For the text-containing cell, return its midpoint in (x, y) coordinate format. 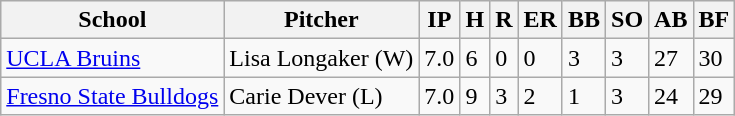
AB (671, 20)
24 (671, 96)
School (112, 20)
IP (440, 20)
Pitcher (322, 20)
SO (628, 20)
UCLA Bruins (112, 58)
27 (671, 58)
Fresno State Bulldogs (112, 96)
30 (714, 58)
R (504, 20)
1 (584, 96)
9 (475, 96)
6 (475, 58)
H (475, 20)
Carie Dever (L) (322, 96)
BF (714, 20)
BB (584, 20)
2 (540, 96)
Lisa Longaker (W) (322, 58)
29 (714, 96)
ER (540, 20)
